Capture the cell that displays the provided text and extract its (X, Y) central coordinate. 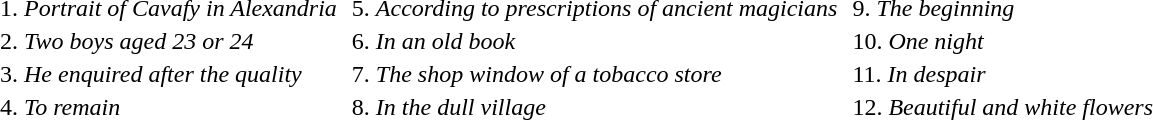
7. The shop window of a tobacco store (594, 75)
6. In an old book (594, 41)
